Return (X, Y) of the center of cell containing provided text 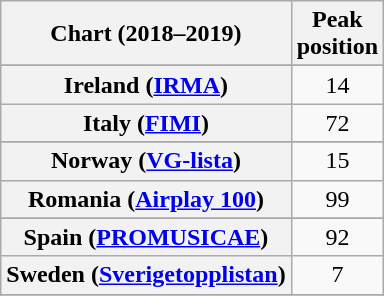
Ireland (IRMA) (146, 85)
Romania (Airplay 100) (146, 199)
7 (337, 275)
Chart (2018–2019) (146, 34)
Peakposition (337, 34)
14 (337, 85)
72 (337, 123)
15 (337, 161)
Italy (FIMI) (146, 123)
99 (337, 199)
Spain (PROMUSICAE) (146, 237)
Sweden (Sverigetopplistan) (146, 275)
Norway (VG-lista) (146, 161)
92 (337, 237)
